Detect which cell encompasses the target text, then output its [x, y] center coordinate. 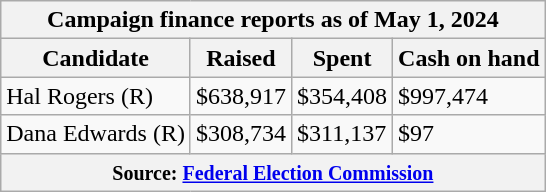
Spent [342, 58]
Raised [240, 58]
Candidate [96, 58]
Cash on hand [469, 58]
$97 [469, 134]
$311,137 [342, 134]
Hal Rogers (R) [96, 96]
$308,734 [240, 134]
Campaign finance reports as of May 1, 2024 [273, 20]
$638,917 [240, 96]
$997,474 [469, 96]
$354,408 [342, 96]
Dana Edwards (R) [96, 134]
Source: Federal Election Commission [273, 172]
